For the text-containing cell, return its midpoint in [X, Y] coordinate format. 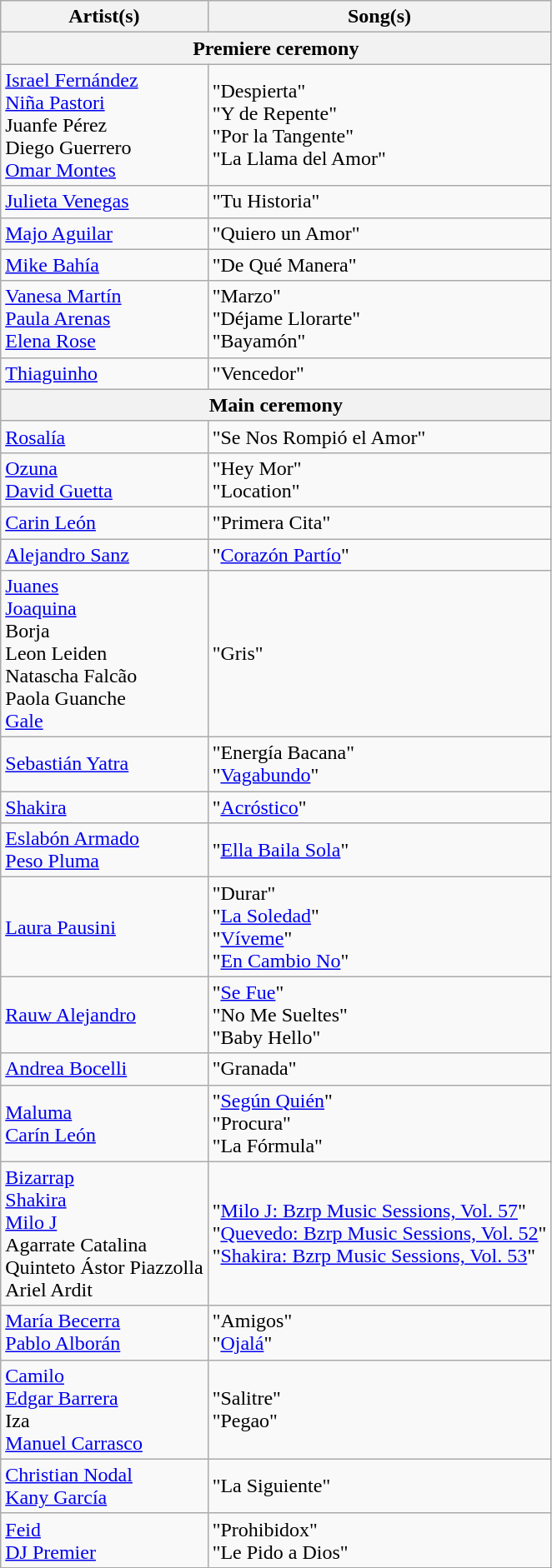
María BecerraPablo Alborán [104, 1333]
"Según Quién""Procura""La Fórmula" [379, 1123]
Laura Pausini [104, 926]
Carin León [104, 522]
"Corazón Partío" [379, 554]
JuanesJoaquinaBorjaLeon LeidenNatascha FalcãoPaola GuancheGale [104, 654]
"Se Fue""No Me Sueltes""Baby Hello" [379, 1015]
Main ceremony [276, 405]
FeidDJ Premier [104, 1540]
OzunaDavid Guetta [104, 480]
"Granada" [379, 1069]
"De Qué Manera" [379, 265]
Eslabón ArmadoPeso Pluma [104, 850]
Rosalía [104, 437]
"Marzo""Déjame Llorarte""Bayamón" [379, 319]
Thiaguinho [104, 373]
"Gris" [379, 654]
Song(s) [379, 17]
"Energía Bacana" "Vagabundo" [379, 765]
Premiere ceremony [276, 48]
Julieta Venegas [104, 202]
"Quiero un Amor" [379, 233]
"Vencedor" [379, 373]
Mike Bahía [104, 265]
Rauw Alejandro [104, 1015]
"Durar""La Soledad""Víveme""En Cambio No" [379, 926]
CamiloEdgar BarreraIzaManuel Carrasco [104, 1410]
"Se Nos Rompió el Amor" [379, 437]
MalumaCarín León [104, 1123]
"Primera Cita" [379, 522]
"Ella Baila Sola" [379, 850]
"Prohibidox""Le Pido a Dios" [379, 1540]
"Hey Mor""Location" [379, 480]
"Acróstico" [379, 807]
Artist(s) [104, 17]
Andrea Bocelli [104, 1069]
Christian NodalKany García [104, 1486]
"Despierta""Y de Repente""Por la Tangente""La Llama del Amor" [379, 125]
Sebastián Yatra [104, 765]
Israel FernándezNiña PastoriJuanfe PérezDiego GuerreroOmar Montes [104, 125]
Shakira [104, 807]
"Tu Historia" [379, 202]
BizarrapShakiraMilo JAgarrate CatalinaQuinteto Ástor Piazzolla Ariel Ardit [104, 1233]
"Amigos""Ojalá" [379, 1333]
"La Siguiente" [379, 1486]
Alejandro Sanz [104, 554]
Vanesa MartínPaula ArenasElena Rose [104, 319]
Majo Aguilar [104, 233]
"Salitre""Pegao" [379, 1410]
"Milo J: Bzrp Music Sessions, Vol. 57""Quevedo: Bzrp Music Sessions, Vol. 52""Shakira: Bzrp Music Sessions, Vol. 53" [379, 1233]
